Capture the cell that displays the provided text and extract its [x, y] central coordinate. 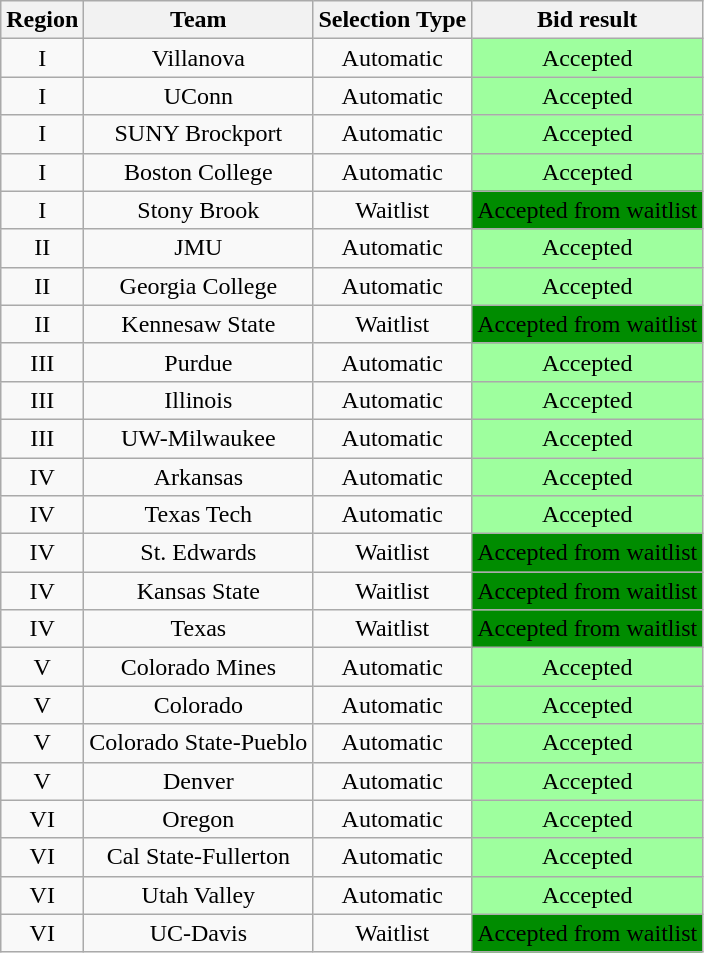
Colorado State-Pueblo [198, 743]
Bid result [588, 20]
Texas [198, 629]
Cal State-Fullerton [198, 857]
UC-Davis [198, 933]
Colorado Mines [198, 667]
Boston College [198, 172]
St. Edwards [198, 553]
Utah Valley [198, 895]
Team [198, 20]
Illinois [198, 400]
Villanova [198, 58]
JMU [198, 248]
Region [42, 20]
UW-Milwaukee [198, 438]
Georgia College [198, 286]
Purdue [198, 362]
Oregon [198, 819]
Colorado [198, 705]
Arkansas [198, 477]
Kansas State [198, 591]
UConn [198, 96]
Denver [198, 781]
Kennesaw State [198, 324]
Selection Type [392, 20]
Texas Tech [198, 515]
Stony Brook [198, 210]
SUNY Brockport [198, 134]
